Detect which cell encompasses the target text, then output its [X, Y] center coordinate. 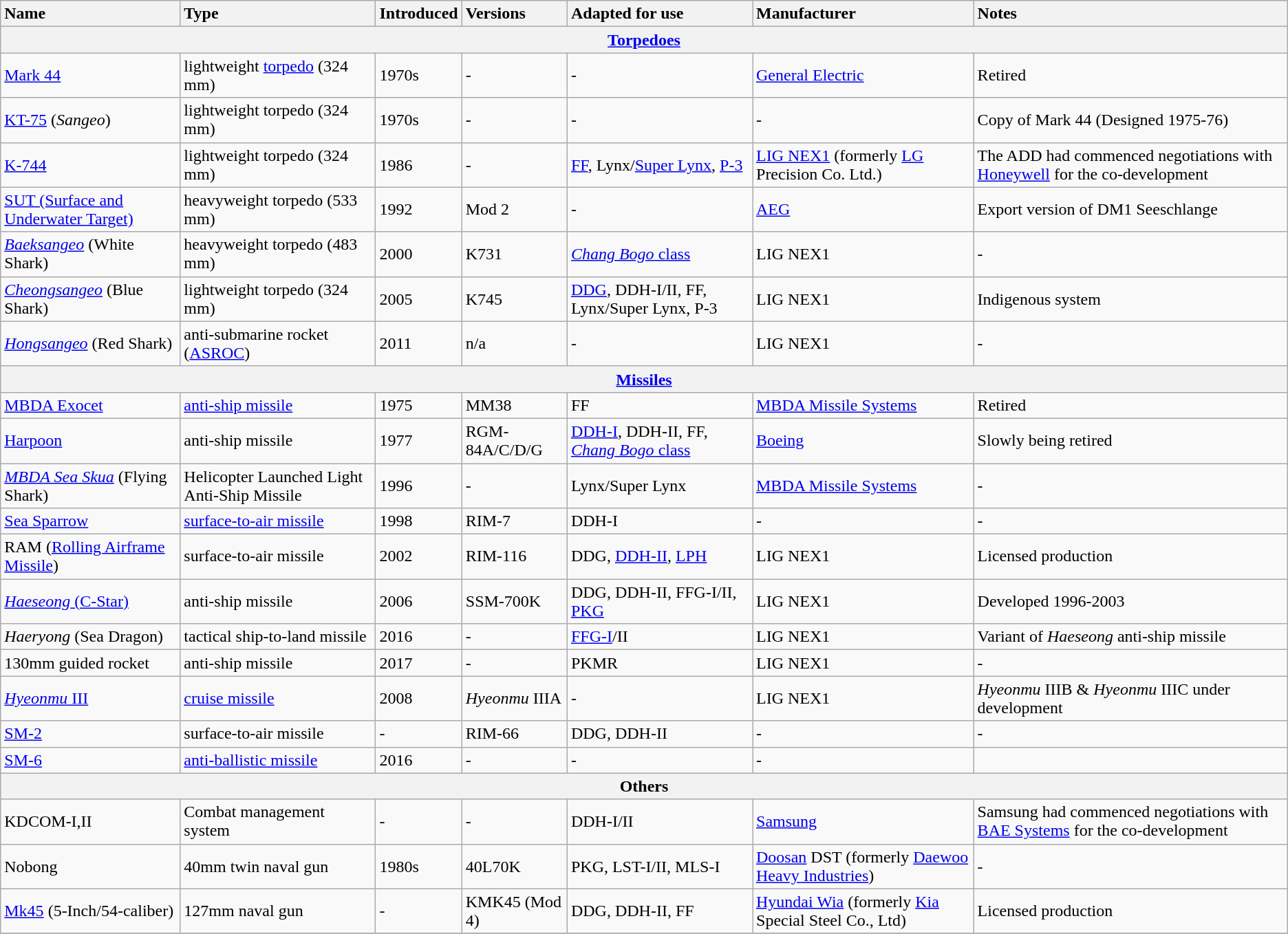
40mm twin naval gun [278, 867]
Variant of Haeseong anti-ship missile [1130, 637]
K745 [515, 298]
KT-75 (Sangeo) [91, 120]
Samsung [863, 821]
Developed 1996-2003 [1130, 601]
Samsung had commenced negotiations with BAE Systems for the co-development [1130, 821]
Missiles [644, 379]
Sea Sparrow [91, 521]
Baeksangeo (White Shark) [91, 254]
cruise missile [278, 699]
PKMR [659, 663]
2000 [418, 254]
Chang Bogo class [659, 254]
anti-submarine rocket (ASROC) [278, 344]
2002 [418, 557]
SM-6 [91, 760]
Hyeonmu IIIB & Hyeonmu IIIC under development [1130, 699]
Versions [515, 14]
1992 [418, 209]
1986 [418, 165]
DDH-I [659, 521]
Mk45 (5-Inch/54-caliber) [91, 911]
Helicopter Launched Light Anti-Ship Missile [278, 486]
1977 [418, 440]
Doosan DST (formerly Daewoo Heavy Industries) [863, 867]
127mm naval gun [278, 911]
Cheongsangeo (Blue Shark) [91, 298]
LIG NEX1 (formerly LG Precision Co. Ltd.) [863, 165]
2011 [418, 344]
Copy of Mark 44 (Designed 1975-76) [1130, 120]
1996 [418, 486]
Type [278, 14]
Slowly being retired [1130, 440]
Introduced [418, 14]
Others [644, 786]
RGM-84A/C/D/G [515, 440]
DDG, DDH-II, LPH [659, 557]
Combat management system [278, 821]
Haeryong (Sea Dragon) [91, 637]
DDG, DDH-II, FF [659, 911]
Manufacturer [863, 14]
2006 [418, 601]
Lynx/Super Lynx [659, 486]
RIM-116 [515, 557]
FFG-I/II [659, 637]
tactical ship-to-land missile [278, 637]
Harpoon [91, 440]
SM-2 [91, 734]
Torpedoes [644, 40]
1980s [418, 867]
FF, Lynx/Super Lynx, P-3 [659, 165]
DDG, DDH-II, FFG-I/II, PKG [659, 601]
Name [91, 14]
Export version of DM1 Seeschlange [1130, 209]
MM38 [515, 405]
40L70K [515, 867]
2017 [418, 663]
K-744 [91, 165]
Nobong [91, 867]
n/a [515, 344]
KMK45 (Mod 4) [515, 911]
KDCOM-I,II [91, 821]
1975 [418, 405]
Mod 2 [515, 209]
DDH-I/II [659, 821]
Mark 44 [91, 76]
AEG [863, 209]
heavyweight torpedo (533 mm) [278, 209]
MBDA Sea Skua (Flying Shark) [91, 486]
Boeing [863, 440]
The ADD had commenced negotiations with Honeywell for the co-development [1130, 165]
DDG, DDH-I/II, FF, Lynx/Super Lynx, P-3 [659, 298]
Haeseong (C-Star) [91, 601]
Hongsangeo (Red Shark) [91, 344]
2008 [418, 699]
PKG, LST-I/II, MLS-I [659, 867]
Indigenous system [1130, 298]
RIM-7 [515, 521]
FF [659, 405]
SUT (Surface and Underwater Target) [91, 209]
1998 [418, 521]
Notes [1130, 14]
MBDA Exocet [91, 405]
General Electric [863, 76]
2005 [418, 298]
anti-ballistic missile [278, 760]
heavyweight torpedo (483 mm) [278, 254]
Hyeonmu IIIA [515, 699]
Adapted for use [659, 14]
RAM (Rolling Airframe Missile) [91, 557]
130mm guided rocket [91, 663]
SSM-700K [515, 601]
Hyeonmu III [91, 699]
DDG, DDH-II [659, 734]
K731 [515, 254]
Hyundai Wia (formerly Kia Special Steel Co., Ltd) [863, 911]
RIM-66 [515, 734]
DDH-I, DDH-II, FF, Chang Bogo class [659, 440]
